Pinpoint the cell where the given text exists, returning its [x, y] midpoint coordinate. 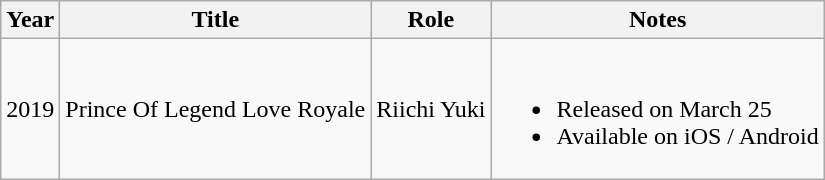
Title [216, 20]
Riichi Yuki [431, 109]
Year [30, 20]
Notes [658, 20]
2019 [30, 109]
Role [431, 20]
Prince Of Legend Love Royale [216, 109]
Released on March 25Available on iOS / Android [658, 109]
